Extract the (x, y) coordinate from the center of the cell holding the provided text.  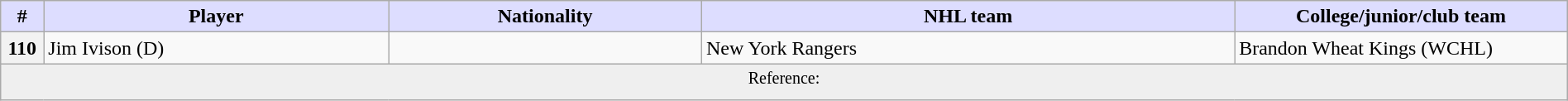
Jim Ivison (D) (217, 48)
110 (22, 48)
College/junior/club team (1401, 17)
NHL team (968, 17)
Brandon Wheat Kings (WCHL) (1401, 48)
Player (217, 17)
Nationality (546, 17)
Reference: (784, 83)
New York Rangers (968, 48)
# (22, 17)
